For the text-containing cell, return its midpoint in [X, Y] coordinate format. 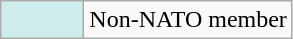
Non-NATO member [188, 20]
